Determine the (X, Y) coordinate at the center of the cell enclosing the given text.  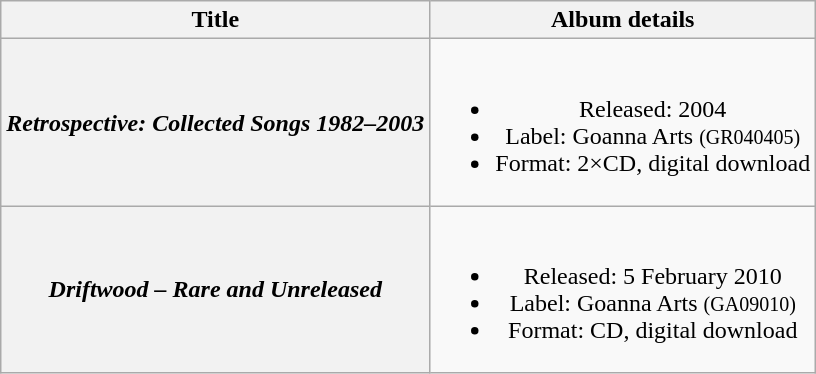
Title (216, 20)
Album details (623, 20)
Released: 2004Label: Goanna Arts (GR040405)Format: 2×CD, digital download (623, 122)
Driftwood – Rare and Unreleased (216, 290)
Released: 5 February 2010Label: Goanna Arts (GA09010)Format: CD, digital download (623, 290)
Retrospective: Collected Songs 1982–2003 (216, 122)
